Return the (X, Y) coordinate for the center point of the cell that contains the specified text.  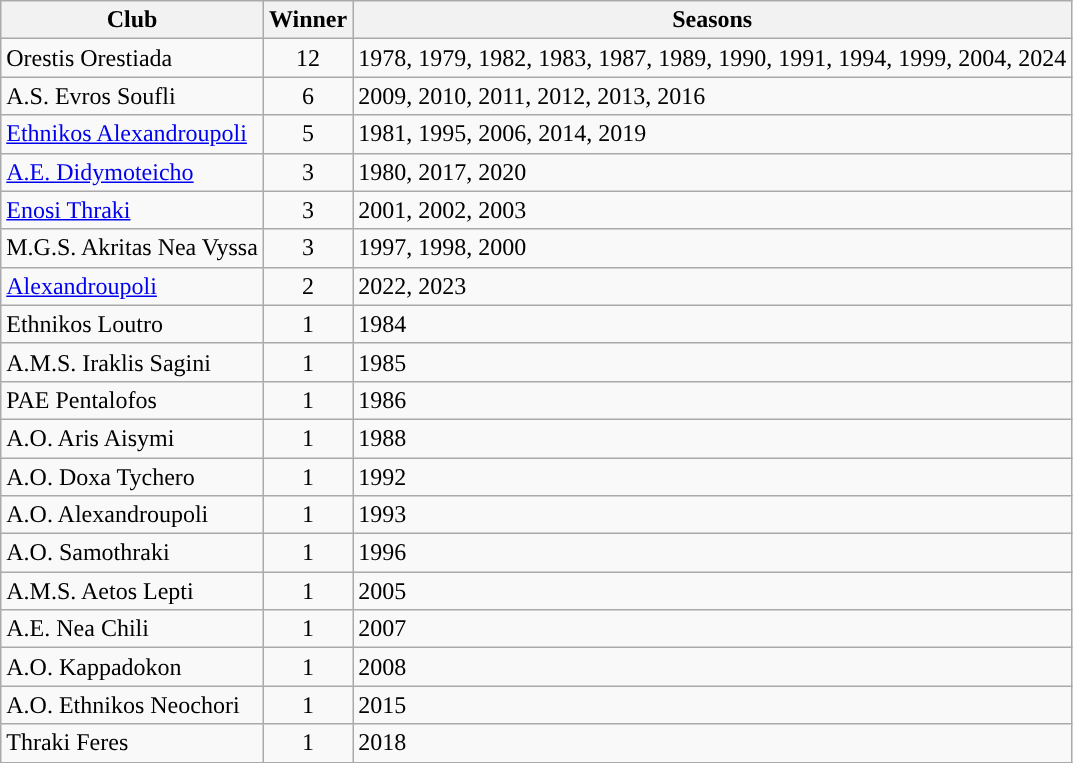
1985 (712, 362)
2005 (712, 591)
Enosi Thraki (132, 210)
Club (132, 20)
1986 (712, 400)
Orestis Orestiada (132, 58)
A.O. Doxa Tychero (132, 477)
A.O. Kappadokon (132, 667)
5 (308, 134)
Thraki Feres (132, 743)
2022, 2023 (712, 286)
2007 (712, 629)
12 (308, 58)
A.S. Evros Soufli (132, 96)
1997, 1998, 2000 (712, 248)
PAE Pentalofos (132, 400)
1981, 1995, 2006, 2014, 2019 (712, 134)
A.M.S. Iraklis Sagini (132, 362)
Seasons (712, 20)
Ethnikos Loutro (132, 324)
A.M.S. Aetos Lepti (132, 591)
1984 (712, 324)
A.O. Alexandroupoli (132, 515)
2015 (712, 705)
A.E. Nea Chili (132, 629)
6 (308, 96)
A.O. Samothraki (132, 553)
2009, 2010, 2011, 2012, 2013, 2016 (712, 96)
1980, 2017, 2020 (712, 172)
2008 (712, 667)
M.G.S. Akritas Nea Vyssa (132, 248)
Alexandroupoli (132, 286)
1993 (712, 515)
1978, 1979, 1982, 1983, 1987, 1989, 1990, 1991, 1994, 1999, 2004, 2024 (712, 58)
2 (308, 286)
2018 (712, 743)
Winner (308, 20)
Ethnikos Alexandroupoli (132, 134)
1996 (712, 553)
A.O. Ethnikos Neochori (132, 705)
A.O. Aris Aisymi (132, 438)
2001, 2002, 2003 (712, 210)
A.E. Didymoteicho (132, 172)
1992 (712, 477)
1988 (712, 438)
